Detect which cell encompasses the target text, then output its [x, y] center coordinate. 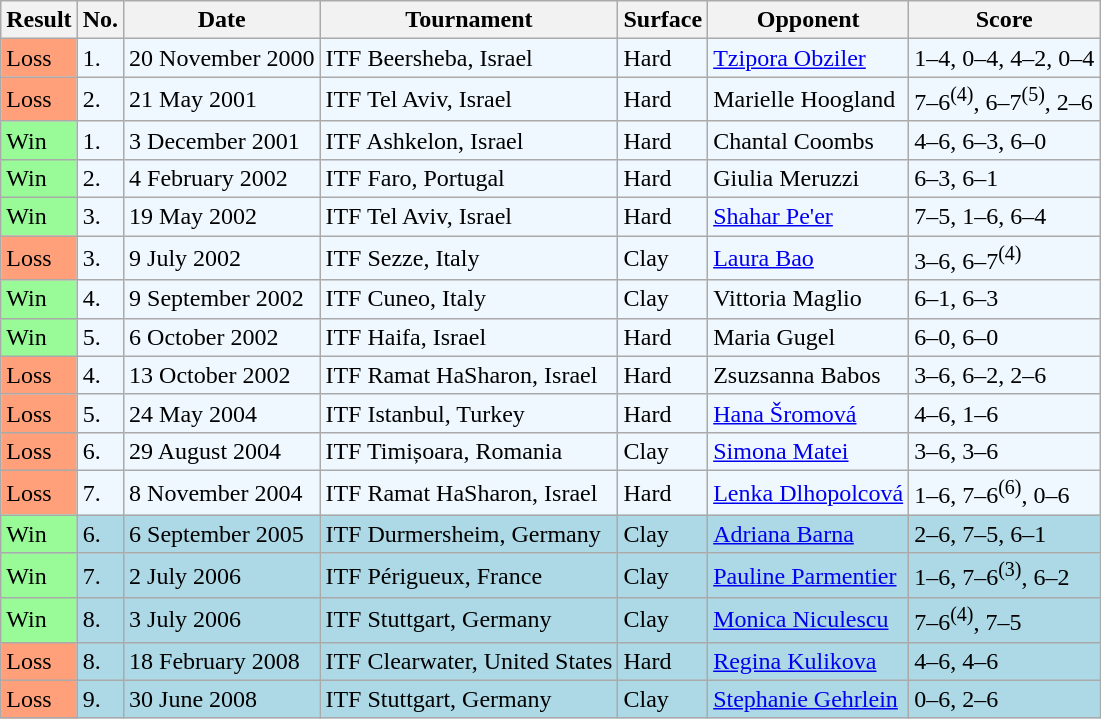
ITF Istanbul, Turkey [469, 413]
29 August 2004 [222, 451]
Tzipora Obziler [808, 58]
Regina Kulikova [808, 661]
21 May 2001 [222, 100]
4–6, 1–6 [1004, 413]
4–6, 6–3, 6–0 [1004, 140]
Marielle Hoogland [808, 100]
6–1, 6–3 [1004, 299]
3–6, 6–2, 2–6 [1004, 375]
Date [222, 20]
6 September 2005 [222, 534]
7–5, 1–6, 6–4 [1004, 217]
9. [100, 699]
Score [1004, 20]
4–6, 4–6 [1004, 661]
ITF Périgueux, France [469, 576]
6 October 2002 [222, 337]
9 July 2002 [222, 258]
ITF Beersheba, Israel [469, 58]
ITF Haifa, Israel [469, 337]
6–0, 6–0 [1004, 337]
ITF Clearwater, United States [469, 661]
30 June 2008 [222, 699]
3 December 2001 [222, 140]
4 February 2002 [222, 178]
Monica Niculescu [808, 620]
0–6, 2–6 [1004, 699]
ITF Durmersheim, Germany [469, 534]
Vittoria Maglio [808, 299]
13 October 2002 [222, 375]
Giulia Meruzzi [808, 178]
20 November 2000 [222, 58]
Shahar Pe'er [808, 217]
1–6, 7–6(6), 0–6 [1004, 492]
Opponent [808, 20]
Lenka Dlhopolcová [808, 492]
No. [100, 20]
Simona Matei [808, 451]
ITF Cuneo, Italy [469, 299]
24 May 2004 [222, 413]
Laura Bao [808, 258]
8 November 2004 [222, 492]
3–6, 3–6 [1004, 451]
3–6, 6–7(4) [1004, 258]
Hana Šromová [808, 413]
Tournament [469, 20]
Surface [663, 20]
Maria Gugel [808, 337]
ITF Ashkelon, Israel [469, 140]
9 September 2002 [222, 299]
2–6, 7–5, 6–1 [1004, 534]
7–6(4), 6–7(5), 2–6 [1004, 100]
ITF Faro, Portugal [469, 178]
18 February 2008 [222, 661]
Stephanie Gehrlein [808, 699]
ITF Sezze, Italy [469, 258]
1–6, 7–6(3), 6–2 [1004, 576]
7–6(4), 7–5 [1004, 620]
Result [39, 20]
ITF Timișoara, Romania [469, 451]
Adriana Barna [808, 534]
1–4, 0–4, 4–2, 0–4 [1004, 58]
2 July 2006 [222, 576]
6–3, 6–1 [1004, 178]
19 May 2002 [222, 217]
3 July 2006 [222, 620]
Chantal Coombs [808, 140]
Zsuzsanna Babos [808, 375]
Pauline Parmentier [808, 576]
